Scan for the cell matching the given text and deliver its [x, y] coordinate at center. 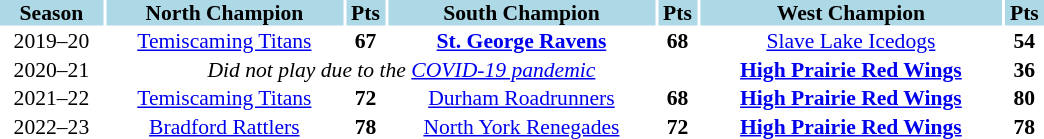
West Champion [851, 13]
2021–22 [52, 99]
Slave Lake Icedogs [851, 41]
2019–20 [52, 41]
72 [366, 99]
South Champion [522, 13]
Season [52, 13]
54 [1024, 41]
Durham Roadrunners [522, 99]
2020–21 [52, 70]
Did not play due to the COVID-19 pandemic [402, 70]
67 [366, 41]
36 [1024, 70]
North Champion [224, 13]
St. George Ravens [522, 41]
80 [1024, 99]
